Detect which cell encompasses the target text, then output its [X, Y] center coordinate. 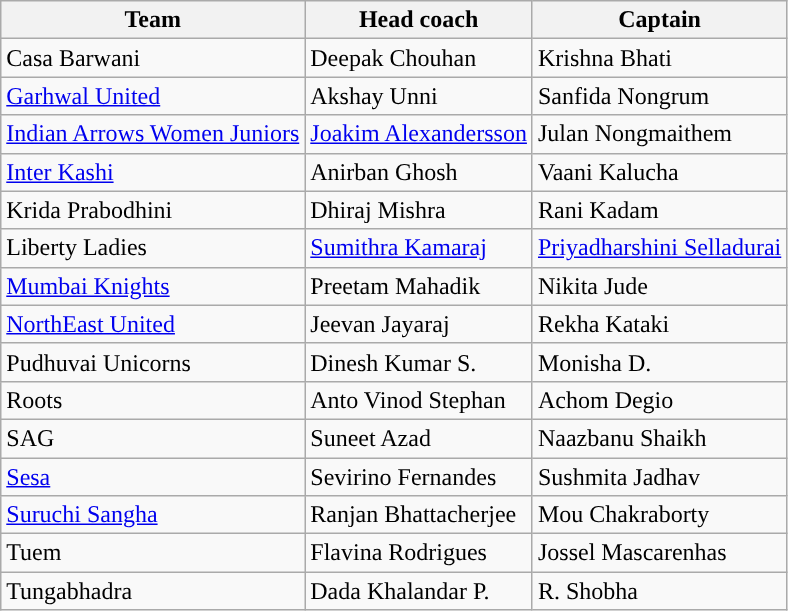
Joakim Alexandersson [419, 134]
R. Shobha [659, 591]
Inter Kashi [153, 172]
Krida Prabodhini [153, 210]
Tuem [153, 553]
Indian Arrows Women Juniors [153, 134]
Monisha D. [659, 362]
Rani Kadam [659, 210]
Team [153, 20]
SAG [153, 438]
Sanfida Nongrum [659, 96]
Krishna Bhati [659, 58]
Nikita Jude [659, 286]
Suneet Azad [419, 438]
Roots [153, 400]
Akshay Unni [419, 96]
Jossel Mascarenhas [659, 553]
Flavina Rodrigues [419, 553]
Priyadharshini Selladurai [659, 248]
Anto Vinod Stephan [419, 400]
Preetam Mahadik [419, 286]
Rekha Kataki [659, 324]
Sumithra Kamaraj [419, 248]
Liberty Ladies [153, 248]
Head coach [419, 20]
Mumbai Knights [153, 286]
NorthEast United [153, 324]
Achom Degio [659, 400]
Mou Chakraborty [659, 515]
Suruchi Sangha [153, 515]
Deepak Chouhan [419, 58]
Dinesh Kumar S. [419, 362]
Julan Nongmaithem [659, 134]
Captain [659, 20]
Dada Khalandar P. [419, 591]
Casa Barwani [153, 58]
Ranjan Bhattacherjee [419, 515]
Pudhuvai Unicorns [153, 362]
Sushmita Jadhav [659, 477]
Sesa [153, 477]
Tungabhadra [153, 591]
Anirban Ghosh [419, 172]
Jeevan Jayaraj [419, 324]
Naazbanu Shaikh [659, 438]
Sevirino Fernandes [419, 477]
Dhiraj Mishra [419, 210]
Vaani Kalucha [659, 172]
Garhwal United [153, 96]
